For the text-containing cell, return its midpoint in (x, y) coordinate format. 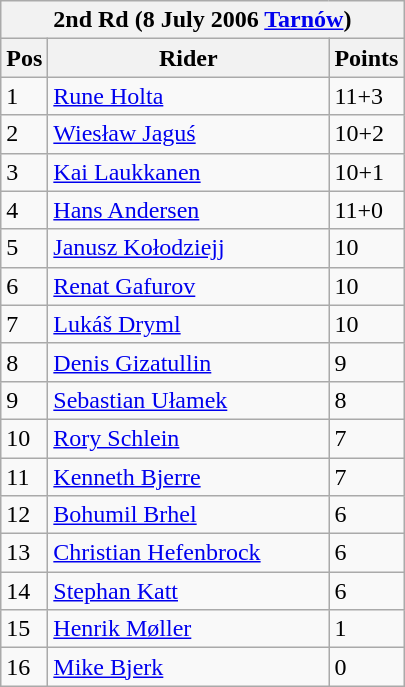
15 (24, 629)
14 (24, 591)
11+3 (366, 96)
Wiesław Jaguś (188, 134)
3 (24, 172)
Stephan Katt (188, 591)
Kenneth Bjerre (188, 477)
Rider (188, 58)
10+2 (366, 134)
Denis Gizatullin (188, 362)
Mike Bjerk (188, 667)
10+1 (366, 172)
Henrik Møller (188, 629)
Hans Andersen (188, 210)
2 (24, 134)
13 (24, 553)
2nd Rd (8 July 2006 Tarnów) (202, 20)
Rory Schlein (188, 438)
4 (24, 210)
Rune Holta (188, 96)
Sebastian Ułamek (188, 400)
Pos (24, 58)
Bohumil Brhel (188, 515)
16 (24, 667)
0 (366, 667)
5 (24, 248)
Renat Gafurov (188, 286)
Christian Hefenbrock (188, 553)
Lukáš Dryml (188, 324)
11+0 (366, 210)
Janusz Kołodziejj (188, 248)
Points (366, 58)
11 (24, 477)
12 (24, 515)
Kai Laukkanen (188, 172)
